Extract the [X, Y] coordinate from the center of the cell holding the provided text.  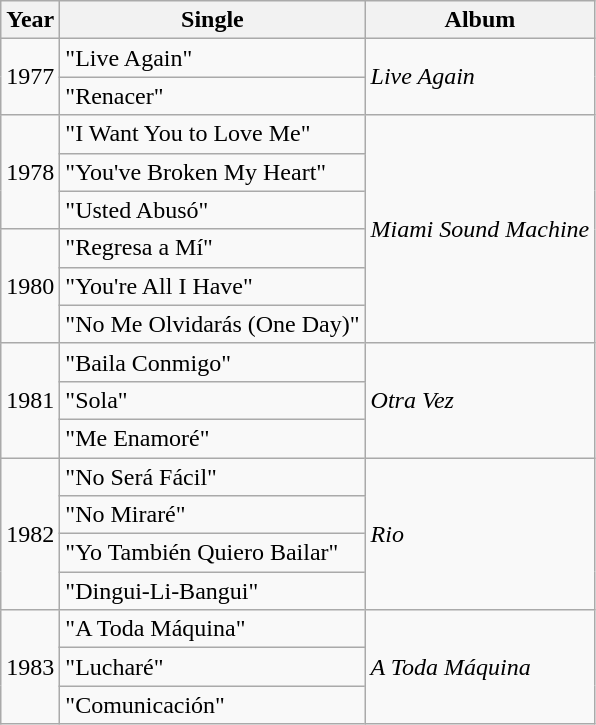
Year [30, 20]
"Comunicación" [212, 705]
"No Me Olvidarás (One Day)" [212, 324]
A Toda Máquina [480, 667]
1982 [30, 534]
"You've Broken My Heart" [212, 172]
"Me Enamoré" [212, 438]
"Regresa a Mí" [212, 248]
"Renacer" [212, 96]
"A Toda Máquina" [212, 629]
Live Again [480, 77]
"Live Again" [212, 58]
"Lucharé" [212, 667]
"No Miraré" [212, 515]
1983 [30, 667]
Miami Sound Machine [480, 229]
Otra Vez [480, 400]
"Sola" [212, 400]
"No Será Fácil" [212, 477]
Rio [480, 534]
Album [480, 20]
"Baila Conmigo" [212, 362]
"Usted Abusó" [212, 210]
1977 [30, 77]
"You're All I Have" [212, 286]
Single [212, 20]
"Dingui-Li-Bangui" [212, 591]
"Yo También Quiero Bailar" [212, 553]
"I Want You to Love Me" [212, 134]
1981 [30, 400]
1980 [30, 286]
1978 [30, 172]
